Capture the cell that displays the provided text and extract its [X, Y] central coordinate. 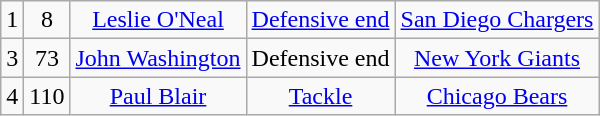
73 [47, 58]
1 [12, 20]
Paul Blair [158, 96]
3 [12, 58]
4 [12, 96]
San Diego Chargers [497, 20]
New York Giants [497, 58]
Chicago Bears [497, 96]
8 [47, 20]
John Washington [158, 58]
Tackle [320, 96]
Leslie O'Neal [158, 20]
110 [47, 96]
